Return the (x, y) coordinate for the center point of the cell that contains the specified text.  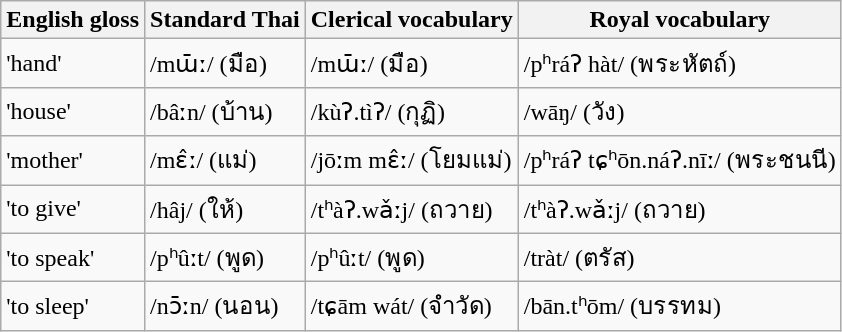
/nɔ̄ːn/ (นอน) (226, 306)
English gloss (73, 20)
/kùʔ.tìʔ/ (กุฏิ) (412, 112)
Standard Thai (226, 20)
/mɛ̂ː/ (แม่) (226, 160)
'to give' (73, 208)
/pʰráʔ hàt/ (พระหัตถ์) (680, 64)
'to sleep' (73, 306)
/bâːn/ (บ้าน) (226, 112)
Royal vocabulary (680, 20)
/hâj/ (ให้) (226, 208)
'hand' (73, 64)
Clerical vocabulary (412, 20)
'mother' (73, 160)
/tɕām wát/ (จำวัด) (412, 306)
/pʰráʔ tɕʰōn.náʔ.nīː/ (พระชนนี) (680, 160)
'to speak' (73, 258)
/tràt/ (ตรัส) (680, 258)
/wāŋ/ (วัง) (680, 112)
/bān.tʰōm/ (บรรทม) (680, 306)
'house' (73, 112)
/jōːm mɛ̂ː/ (โยมแม่) (412, 160)
